Scan for the cell matching the given text and deliver its (X, Y) coordinate at center. 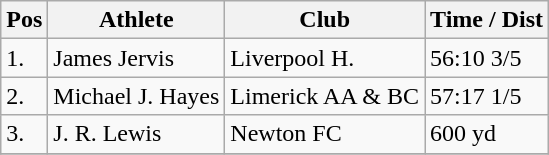
56:10 3/5 (487, 58)
Time / Dist (487, 20)
Pos (24, 20)
J. R. Lewis (136, 134)
Limerick AA & BC (325, 96)
1. (24, 58)
600 yd (487, 134)
Athlete (136, 20)
2. (24, 96)
57:17 1/5 (487, 96)
James Jervis (136, 58)
3. (24, 134)
Liverpool H. (325, 58)
Club (325, 20)
Newton FC (325, 134)
Michael J. Hayes (136, 96)
